Search for the cell housing the specified text and yield its (X, Y) center coordinate. 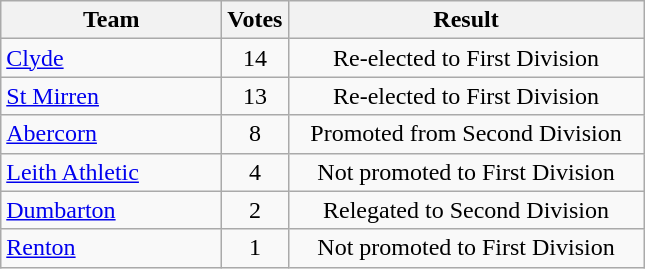
Renton (112, 248)
Clyde (112, 58)
Team (112, 20)
St Mirren (112, 96)
Leith Athletic (112, 172)
Dumbarton (112, 210)
Promoted from Second Division (466, 134)
13 (255, 96)
8 (255, 134)
Result (466, 20)
1 (255, 248)
4 (255, 172)
14 (255, 58)
2 (255, 210)
Abercorn (112, 134)
Relegated to Second Division (466, 210)
Votes (255, 20)
